For the text-containing cell, return its midpoint in (x, y) coordinate format. 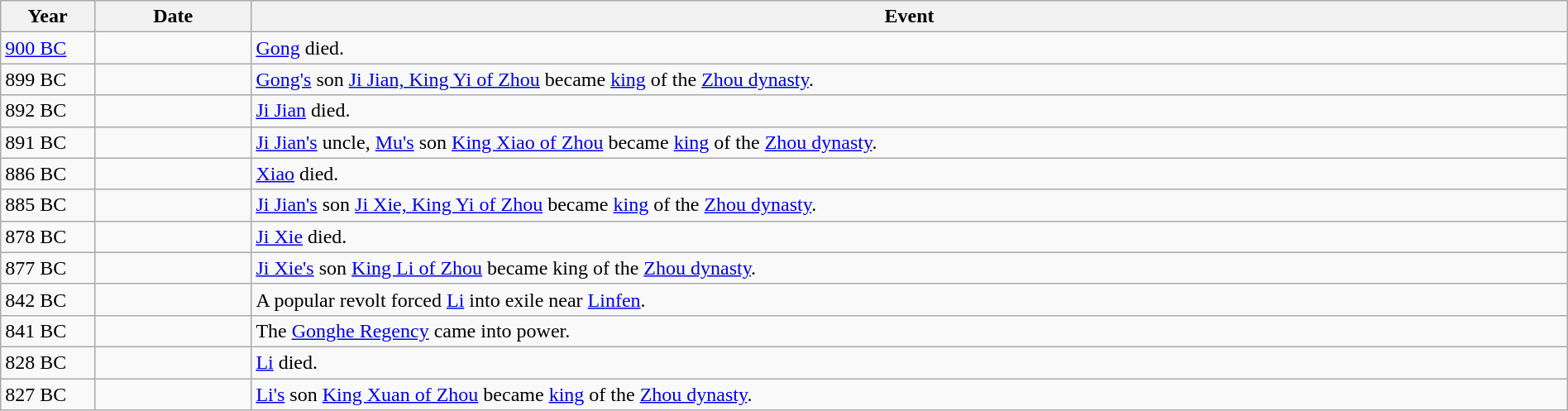
842 BC (48, 299)
Event (910, 17)
Ji Xie died. (910, 237)
827 BC (48, 394)
Date (172, 17)
Ji Jian's uncle, Mu's son King Xiao of Zhou became king of the Zhou dynasty. (910, 142)
Li died. (910, 362)
Xiao died. (910, 174)
899 BC (48, 79)
The Gonghe Regency came into power. (910, 331)
900 BC (48, 48)
Li's son King Xuan of Zhou became king of the Zhou dynasty. (910, 394)
886 BC (48, 174)
891 BC (48, 142)
Ji Xie's son King Li of Zhou became king of the Zhou dynasty. (910, 268)
Ji Jian's son Ji Xie, King Yi of Zhou became king of the Zhou dynasty. (910, 205)
885 BC (48, 205)
877 BC (48, 268)
Gong's son Ji Jian, King Yi of Zhou became king of the Zhou dynasty. (910, 79)
Gong died. (910, 48)
878 BC (48, 237)
Year (48, 17)
892 BC (48, 111)
A popular revolt forced Li into exile near Linfen. (910, 299)
828 BC (48, 362)
Ji Jian died. (910, 111)
841 BC (48, 331)
